Locate the cell with the specified text and output its [X, Y] center coordinate. 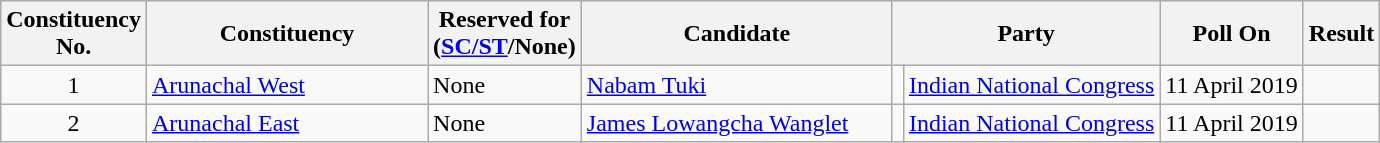
Nabam Tuki [736, 85]
Result [1341, 34]
Constituency [286, 34]
Party [1026, 34]
Arunachal East [286, 123]
1 [74, 85]
Constituency No. [74, 34]
2 [74, 123]
Candidate [736, 34]
Poll On [1232, 34]
Reserved for(SC/ST/None) [505, 34]
James Lowangcha Wanglet [736, 123]
Arunachal West [286, 85]
